From the cell containing the given text, extract its center point as (X, Y) coordinate. 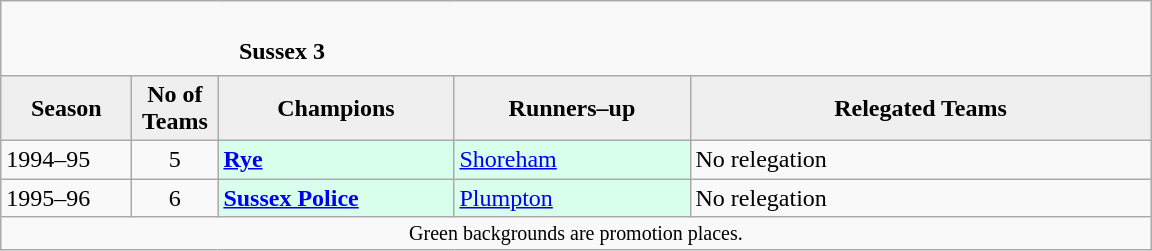
5 (175, 159)
Season (66, 108)
Champions (336, 108)
Relegated Teams (920, 108)
1995–96 (66, 197)
Sussex Police (336, 197)
Plumpton (572, 197)
6 (175, 197)
Green backgrounds are promotion places. (576, 234)
Shoreham (572, 159)
No of Teams (175, 108)
1994–95 (66, 159)
Rye (336, 159)
Runners–up (572, 108)
